Provide the (x, y) coordinate of the cell's center where the given text is located.  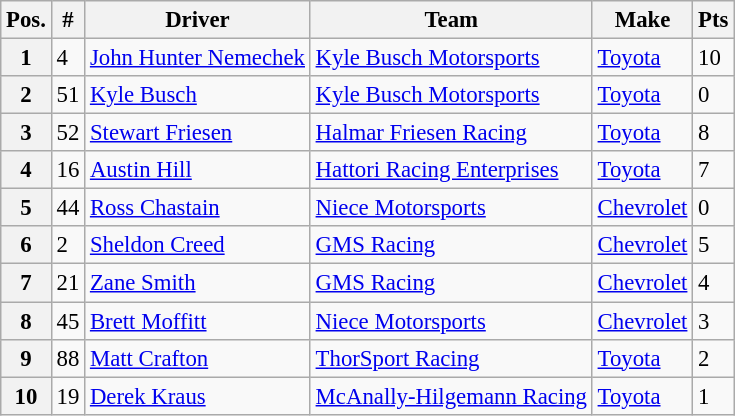
Zane Smith (198, 283)
Team (451, 20)
21 (68, 283)
John Hunter Nemechek (198, 58)
McAnally-Hilgemann Racing (451, 396)
45 (68, 321)
88 (68, 358)
ThorSport Racing (451, 358)
Pos. (26, 20)
Stewart Friesen (198, 133)
Driver (198, 20)
6 (26, 245)
Hattori Racing Enterprises (451, 170)
44 (68, 208)
19 (68, 396)
51 (68, 95)
Make (642, 20)
Austin Hill (198, 170)
16 (68, 170)
Ross Chastain (198, 208)
Matt Crafton (198, 358)
Sheldon Creed (198, 245)
9 (26, 358)
Brett Moffitt (198, 321)
# (68, 20)
Pts (714, 20)
52 (68, 133)
Kyle Busch (198, 95)
Derek Kraus (198, 396)
Halmar Friesen Racing (451, 133)
